Pinpoint the cell where the given text exists, returning its (X, Y) midpoint coordinate. 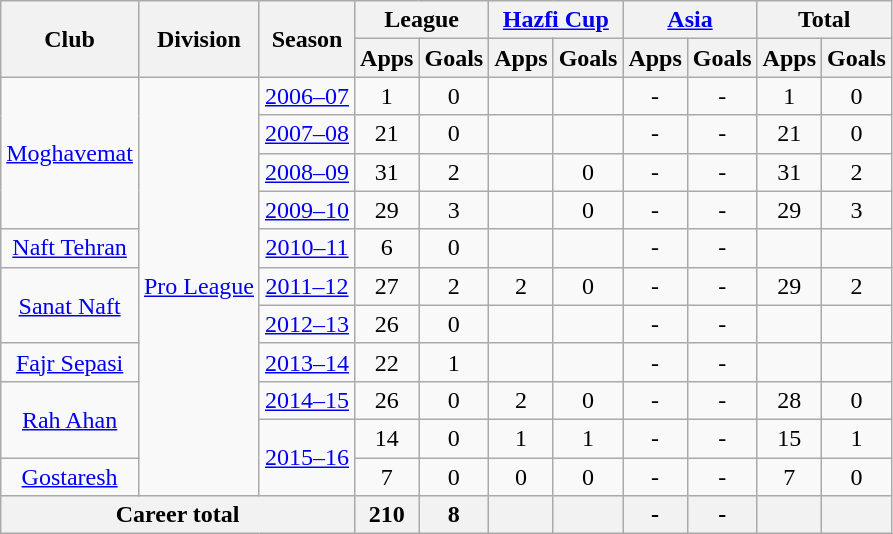
2008–09 (306, 172)
Club (70, 39)
Pro League (198, 286)
2012–13 (306, 324)
22 (387, 362)
Fajr Sepasi (70, 362)
28 (789, 400)
2009–10 (306, 210)
2011–12 (306, 286)
League (422, 20)
210 (387, 515)
Season (306, 39)
Gostaresh (70, 477)
14 (387, 438)
Division (198, 39)
15 (789, 438)
Hazfi Cup (556, 20)
6 (387, 248)
Moghavemat (70, 153)
2014–15 (306, 400)
8 (454, 515)
2015–16 (306, 457)
Asia (690, 20)
2010–11 (306, 248)
27 (387, 286)
Sanat Naft (70, 305)
Career total (178, 515)
2006–07 (306, 96)
Total (824, 20)
2013–14 (306, 362)
2007–08 (306, 134)
Naft Tehran (70, 248)
Rah Ahan (70, 419)
